Return the [x, y] coordinate for the center point of the cell that contains the specified text.  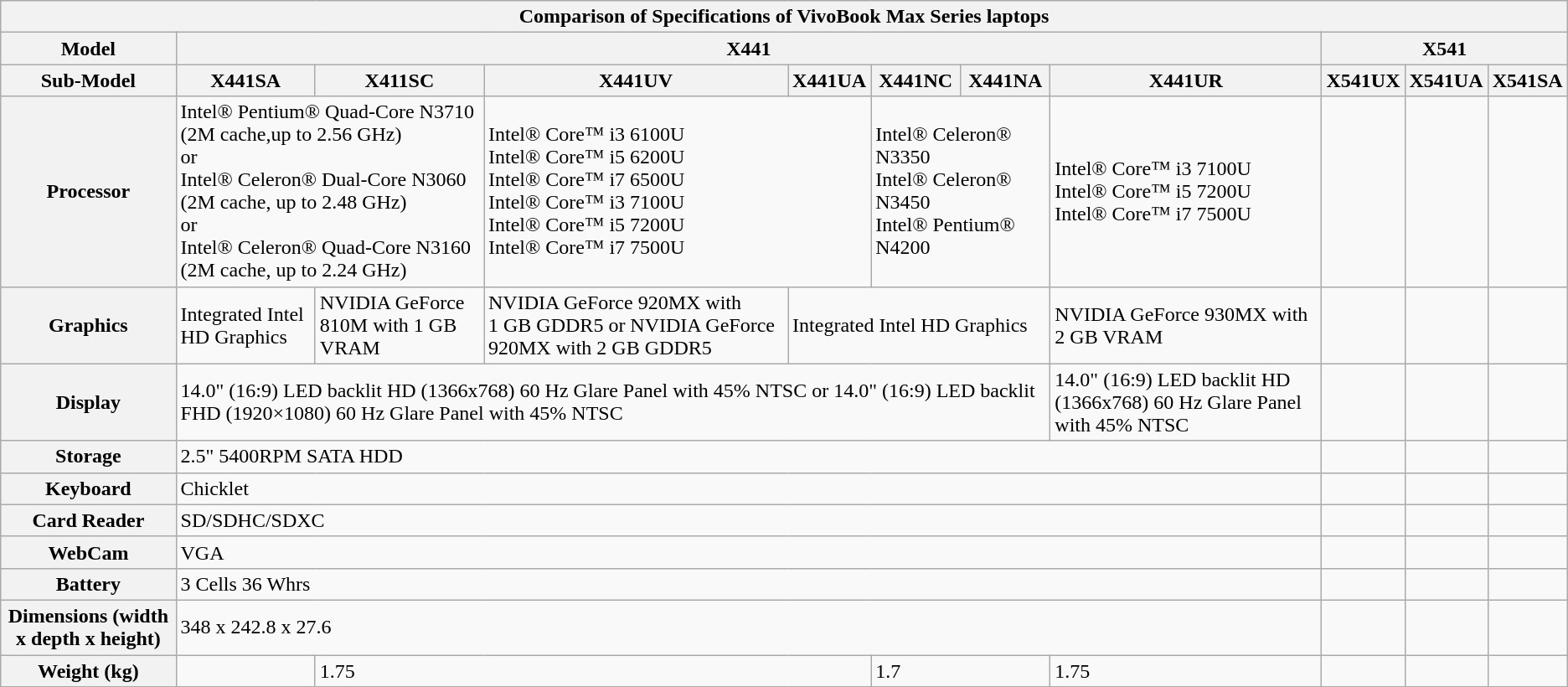
X441UA [829, 80]
X441SA [245, 80]
X541UX [1364, 80]
14.0" (16:9) LED backlit HD (1366x768) 60 Hz Glare Panel with 45% NTSC [1186, 402]
X441NC [916, 80]
Intel® Core™ i3 6100UIntel® Core™ i5 6200UIntel® Core™ i7 6500UIntel® Core™ i3 7100UIntel® Core™ i5 7200UIntel® Core™ i7 7500U [678, 191]
Card Reader [89, 520]
Graphics [89, 325]
3 Cells 36 Whrs [749, 584]
X411SC [399, 80]
348 x 242.8 x 27.6 [749, 627]
Intel® Celeron® N3350Intel® Celeron® N3450Intel® Pentium® N4200 [961, 191]
X441NA [1005, 80]
Chicklet [749, 488]
Battery [89, 584]
WebCam [89, 552]
X441UR [1186, 80]
NVIDIA GeForce 810M with 1 GB VRAM [399, 325]
Intel® Core™ i3 7100UIntel® Core™ i5 7200UIntel® Core™ i7 7500U [1186, 191]
X541 [1444, 49]
Sub-Model [89, 80]
NVIDIA GeForce 920MX with 1 GB GDDR5 or NVIDIA GeForce 920MX with 2 GB GDDR5 [637, 325]
Model [89, 49]
Weight (kg) [89, 671]
Processor [89, 191]
Storage [89, 457]
X541SA [1528, 80]
Display [89, 402]
1.7 [961, 671]
X441 [749, 49]
NVIDIA GeForce 930MX with 2 GB VRAM [1186, 325]
SD/SDHC/SDXC [749, 520]
Keyboard [89, 488]
Dimensions (width x depth x height) [89, 627]
X441UV [637, 80]
14.0" (16:9) LED backlit HD (1366x768) 60 Hz Glare Panel with 45% NTSC or 14.0" (16:9) LED backlit FHD (1920×1080) 60 Hz Glare Panel with 45% NTSC [613, 402]
2.5" 5400RPM SATA HDD [749, 457]
VGA [749, 552]
Comparison of Specifications of VivoBook Max Series laptops [784, 17]
X541UA [1446, 80]
